Scan for the cell matching the given text and deliver its [x, y] coordinate at center. 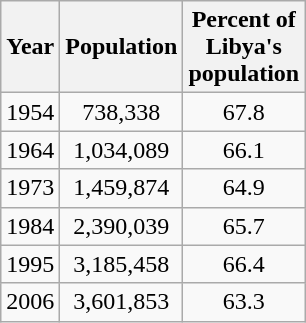
3,601,853 [122, 302]
66.4 [244, 264]
1964 [30, 150]
1,459,874 [122, 188]
63.3 [244, 302]
65.7 [244, 226]
64.9 [244, 188]
Percent ofLibya'spopulation [244, 47]
1984 [30, 226]
738,338 [122, 112]
2006 [30, 302]
67.8 [244, 112]
1973 [30, 188]
2,390,039 [122, 226]
1954 [30, 112]
66.1 [244, 150]
1995 [30, 264]
Year [30, 47]
Population [122, 47]
3,185,458 [122, 264]
1,034,089 [122, 150]
